Scan for the cell matching the given text and deliver its [X, Y] coordinate at center. 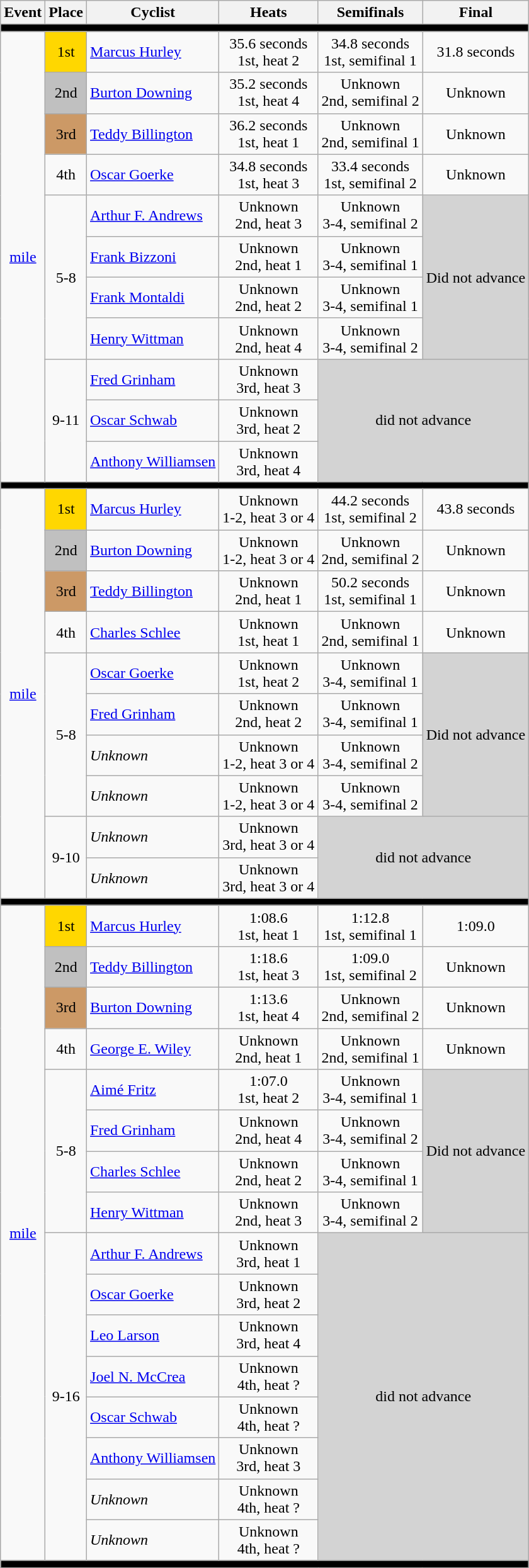
Cyclist [153, 13]
George E. Wiley [153, 1049]
Semifinals [370, 13]
1:09.0 1st, semifinal 2 [370, 967]
33.4 seconds 1st, semifinal 2 [370, 175]
1:09.0 [475, 925]
1:13.6 1st, heat 4 [268, 1007]
43.8 seconds [475, 510]
44.2 seconds 1st, semifinal 2 [370, 510]
Heats [268, 13]
50.2 seconds 1st, semifinal 1 [370, 592]
Event [23, 13]
Frank Montaldi [153, 297]
9-16 [66, 1397]
9-10 [66, 857]
Unknown 1st, heat 1 [268, 632]
1:07.0 1st, heat 2 [268, 1090]
35.2 seconds 1st, heat 4 [268, 93]
1:08.6 1st, heat 1 [268, 925]
Leo Larson [153, 1336]
35.6 seconds 1st, heat 2 [268, 52]
Aimé Fritz [153, 1090]
Frank Bizzoni [153, 257]
1:12.8 1st, semifinal 1 [370, 925]
34.8 seconds 1st, semifinal 1 [370, 52]
1:18.6 1st, heat 3 [268, 967]
34.8 seconds 1st, heat 3 [268, 175]
36.2 seconds 1st, heat 1 [268, 133]
31.8 seconds [475, 52]
9-11 [66, 420]
Place [66, 13]
Joel N. McCrea [153, 1376]
Unknown 3rd, heat 1 [268, 1254]
Unknown 1st, heat 2 [268, 674]
Final [475, 13]
